Output the [X, Y] coordinate of the center of the cell containing the given text.  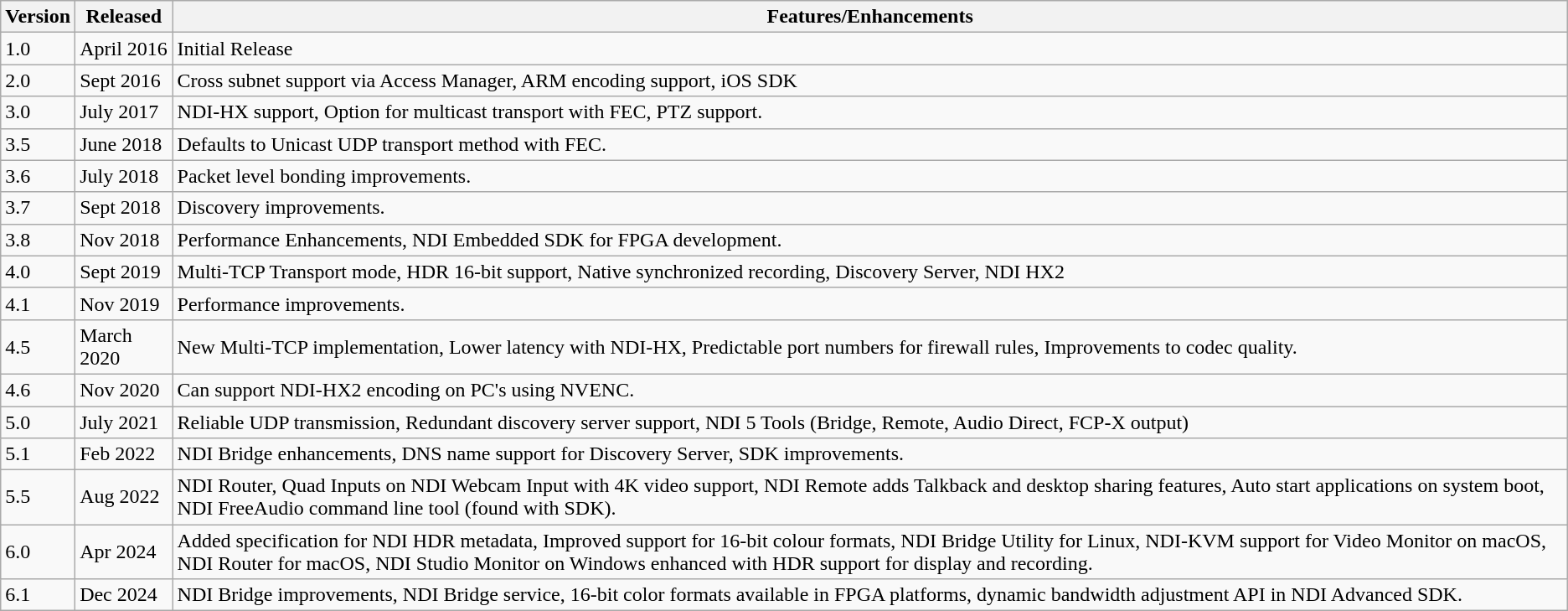
3.0 [39, 112]
1.0 [39, 49]
Packet level bonding improvements. [869, 176]
June 2018 [124, 144]
Dec 2024 [124, 595]
3.5 [39, 144]
5.1 [39, 454]
3.8 [39, 240]
Nov 2018 [124, 240]
Sept 2016 [124, 80]
Multi-TCP Transport mode, HDR 16-bit support, Native synchronized recording, Discovery Server, NDI HX2 [869, 272]
2.0 [39, 80]
NDI Bridge enhancements, DNS name support for Discovery Server, SDK improvements. [869, 454]
4.6 [39, 390]
Features/Enhancements [869, 17]
Defaults to Unicast UDP transport method with FEC. [869, 144]
3.6 [39, 176]
Reliable UDP transmission, Redundant discovery server support, NDI 5 Tools (Bridge, Remote, Audio Direct, FCP-X output) [869, 422]
Released [124, 17]
March 2020 [124, 347]
Version [39, 17]
6.1 [39, 595]
4.0 [39, 272]
Discovery improvements. [869, 208]
4.5 [39, 347]
July 2021 [124, 422]
Initial Release [869, 49]
5.0 [39, 422]
Nov 2019 [124, 303]
5.5 [39, 498]
July 2017 [124, 112]
Sept 2018 [124, 208]
NDI Bridge improvements, NDI Bridge service, 16-bit color formats available in FPGA platforms, dynamic bandwidth adjustment API in NDI Advanced SDK. [869, 595]
Aug 2022 [124, 498]
Performance improvements. [869, 303]
New Multi-TCP implementation, Lower latency with NDI-HX, Predictable port numbers for firewall rules, Improvements to codec quality. [869, 347]
3.7 [39, 208]
6.0 [39, 551]
Apr 2024 [124, 551]
Can support NDI-HX2 encoding on PC's using NVENC. [869, 390]
Feb 2022 [124, 454]
4.1 [39, 303]
Cross subnet support via Access Manager, ARM encoding support, iOS SDK [869, 80]
Performance Enhancements, NDI Embedded SDK for FPGA development. [869, 240]
July 2018 [124, 176]
NDI-HX support, Option for multicast transport with FEC, PTZ support. [869, 112]
April 2016 [124, 49]
Nov 2020 [124, 390]
Sept 2019 [124, 272]
